Output the [X, Y] coordinate of the center of the cell containing the given text.  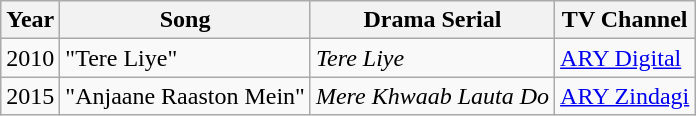
"Anjaane Raaston Mein" [186, 96]
Mere Khwaab Lauta Do [432, 96]
Tere Liye [432, 58]
"Tere Liye" [186, 58]
ARY Zindagi [625, 96]
2010 [30, 58]
Drama Serial [432, 20]
TV Channel [625, 20]
Song [186, 20]
Year [30, 20]
2015 [30, 96]
ARY Digital [625, 58]
